Find where the given text appears and provide that cell's center as [X, Y] coordinate. 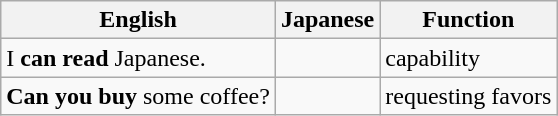
capability [468, 58]
Function [468, 20]
Japanese [327, 20]
requesting favors [468, 96]
Can you buy some coffee? [138, 96]
English [138, 20]
I can read Japanese. [138, 58]
